Locate the cell with the specified text and output its (X, Y) center coordinate. 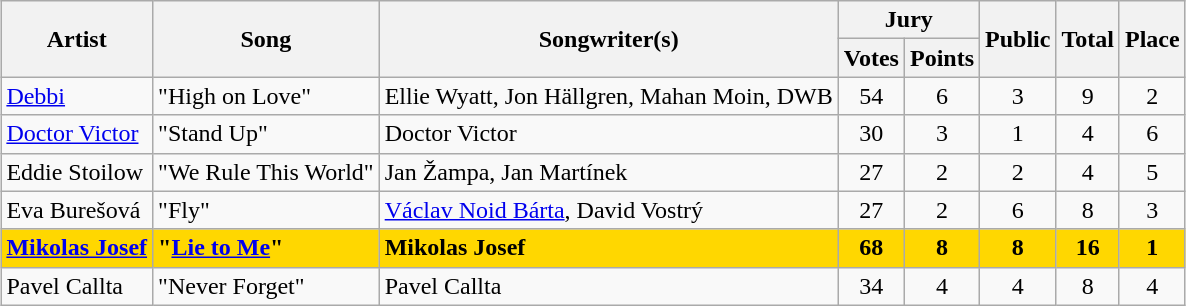
Place (1152, 39)
"Fly" (266, 210)
Debbi (77, 96)
"Stand Up" (266, 134)
Eddie Stoilow (77, 172)
Ellie Wyatt, Jon Hällgren, Mahan Moin, DWB (608, 96)
54 (871, 96)
Jan Žampa, Jan Martínek (608, 172)
5 (1152, 172)
16 (1088, 248)
30 (871, 134)
"Lie to Me" (266, 248)
"We Rule This World" (266, 172)
34 (871, 286)
68 (871, 248)
Songwriter(s) (608, 39)
Song (266, 39)
Points (942, 58)
Public (1018, 39)
Votes (871, 58)
"Never Forget" (266, 286)
Eva Burešová (77, 210)
Total (1088, 39)
Artist (77, 39)
"High on Love" (266, 96)
Jury (908, 20)
9 (1088, 96)
Václav Noid Bárta, David Vostrý (608, 210)
